Identify which cell holds the provided text, then report its (x, y) central coordinate. 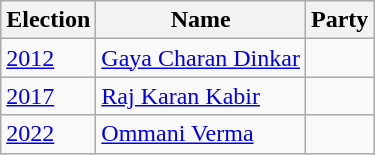
Gaya Charan Dinkar (201, 58)
Election (48, 20)
Ommani Verma (201, 134)
Raj Karan Kabir (201, 96)
Name (201, 20)
2012 (48, 58)
2017 (48, 96)
2022 (48, 134)
Party (339, 20)
